Identify which cell holds the provided text, then report its [x, y] central coordinate. 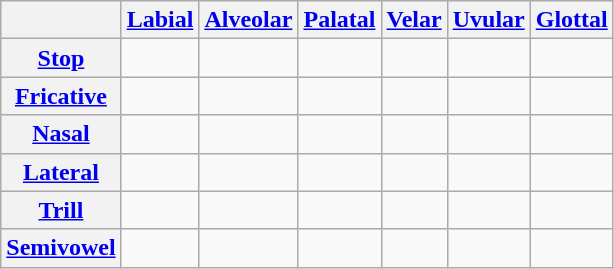
Alveolar [248, 20]
Nasal [61, 134]
Labial [160, 20]
Velar [414, 20]
Stop [61, 58]
Semivowel [61, 248]
Glottal [572, 20]
Fricative [61, 96]
Lateral [61, 172]
Uvular [488, 20]
Trill [61, 210]
Palatal [340, 20]
